Output the [x, y] coordinate of the center of the cell containing the given text.  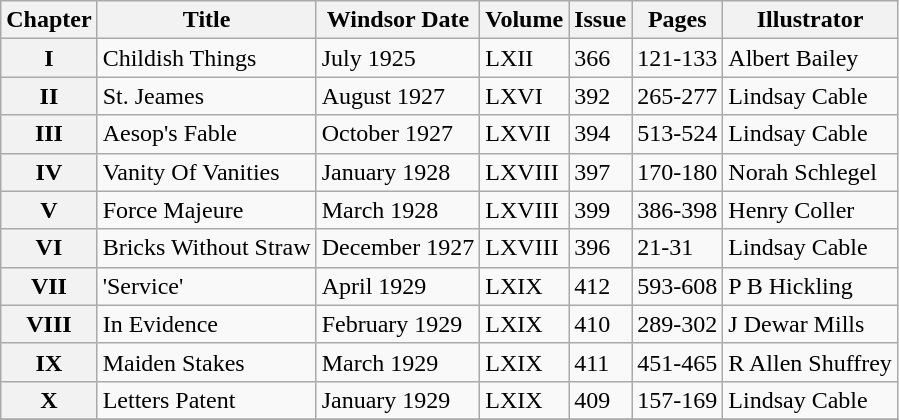
593-608 [678, 286]
IV [49, 172]
II [49, 96]
St. Jeames [206, 96]
IX [49, 362]
LXVI [524, 96]
409 [600, 400]
'Service' [206, 286]
LXII [524, 58]
R Allen Shuffrey [810, 362]
I [49, 58]
March 1928 [398, 210]
In Evidence [206, 324]
Henry Coller [810, 210]
Childish Things [206, 58]
X [49, 400]
April 1929 [398, 286]
March 1929 [398, 362]
Chapter [49, 20]
Illustrator [810, 20]
Vanity Of Vanities [206, 172]
January 1929 [398, 400]
Windsor Date [398, 20]
Title [206, 20]
VII [49, 286]
Norah Schlegel [810, 172]
157-169 [678, 400]
Bricks Without Straw [206, 248]
Force Majeure [206, 210]
December 1927 [398, 248]
412 [600, 286]
396 [600, 248]
Issue [600, 20]
386-398 [678, 210]
451-465 [678, 362]
121-133 [678, 58]
July 1925 [398, 58]
January 1928 [398, 172]
V [49, 210]
397 [600, 172]
289-302 [678, 324]
Letters Patent [206, 400]
VI [49, 248]
394 [600, 134]
October 1927 [398, 134]
Albert Bailey [810, 58]
410 [600, 324]
170-180 [678, 172]
Maiden Stakes [206, 362]
265-277 [678, 96]
411 [600, 362]
366 [600, 58]
J Dewar Mills [810, 324]
P B Hickling [810, 286]
LXVII [524, 134]
VIII [49, 324]
Pages [678, 20]
392 [600, 96]
Aesop's Fable [206, 134]
III [49, 134]
399 [600, 210]
February 1929 [398, 324]
August 1927 [398, 96]
Volume [524, 20]
513-524 [678, 134]
21-31 [678, 248]
